Search for the cell housing the specified text and yield its (X, Y) center coordinate. 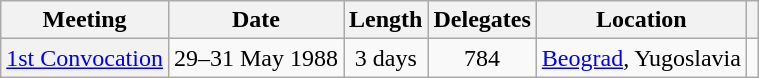
Location (641, 20)
Date (256, 20)
1st Convocation (85, 58)
Meeting (85, 20)
Beograd, Yugoslavia (641, 58)
784 (482, 58)
29–31 May 1988 (256, 58)
Length (386, 20)
3 days (386, 58)
Delegates (482, 20)
